Locate the cell with the specified text and output its (X, Y) center coordinate. 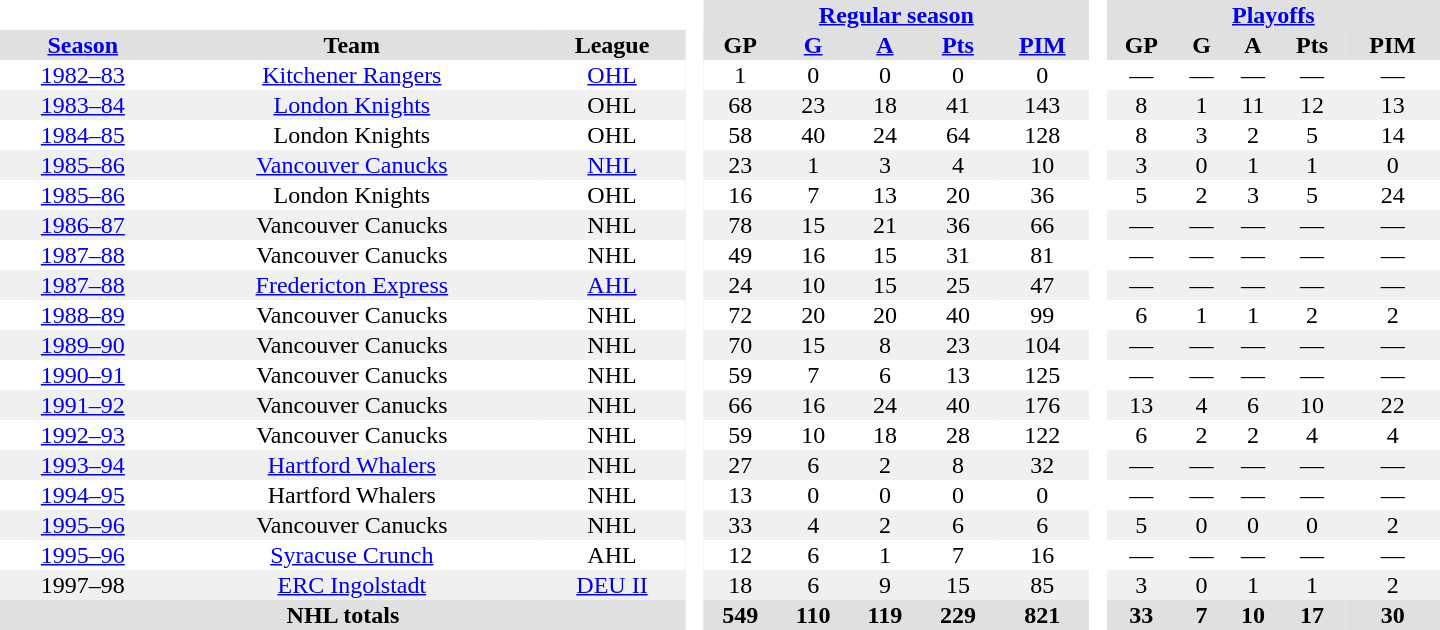
1986–87 (83, 225)
21 (885, 225)
28 (958, 435)
110 (813, 615)
30 (1392, 615)
64 (958, 135)
DEU II (612, 585)
17 (1312, 615)
229 (958, 615)
99 (1042, 315)
League (612, 45)
11 (1252, 105)
70 (740, 345)
104 (1042, 345)
27 (740, 465)
NHL totals (343, 615)
47 (1042, 285)
ERC Ingolstadt (352, 585)
Syracuse Crunch (352, 555)
1988–89 (83, 315)
119 (885, 615)
9 (885, 585)
1997–98 (83, 585)
128 (1042, 135)
25 (958, 285)
143 (1042, 105)
85 (1042, 585)
58 (740, 135)
Fredericton Express (352, 285)
125 (1042, 375)
549 (740, 615)
1983–84 (83, 105)
1992–93 (83, 435)
Playoffs (1274, 15)
Season (83, 45)
1991–92 (83, 405)
1982–83 (83, 75)
22 (1392, 405)
78 (740, 225)
31 (958, 255)
1984–85 (83, 135)
Team (352, 45)
72 (740, 315)
1993–94 (83, 465)
68 (740, 105)
1990–91 (83, 375)
122 (1042, 435)
821 (1042, 615)
41 (958, 105)
14 (1392, 135)
32 (1042, 465)
1994–95 (83, 495)
176 (1042, 405)
49 (740, 255)
1989–90 (83, 345)
Regular season (896, 15)
81 (1042, 255)
Kitchener Rangers (352, 75)
